Scan for the cell matching the given text and deliver its [X, Y] coordinate at center. 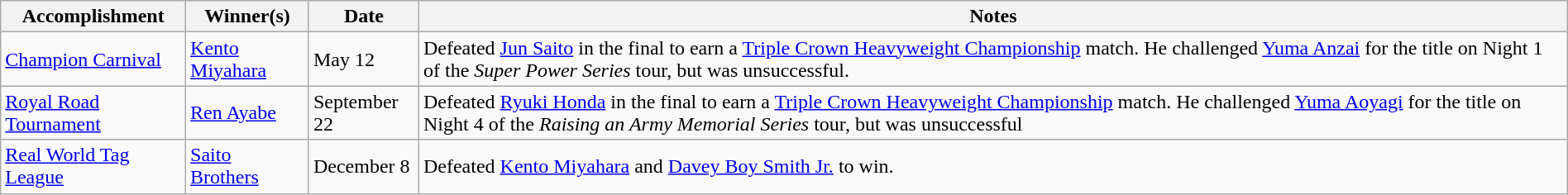
Saito Brothers [248, 167]
Accomplishment [93, 17]
Winner(s) [248, 17]
Defeated Kento Miyahara and Davey Boy Smith Jr. to win. [992, 167]
Kento Miyahara [248, 59]
Champion Carnival [93, 59]
Real World Tag League [93, 167]
Date [364, 17]
September 22 [364, 112]
Royal Road Tournament [93, 112]
December 8 [364, 167]
May 12 [364, 59]
Notes [992, 17]
Ren Ayabe [248, 112]
